Provide the [x, y] coordinate of the cell's center where the given text is located.  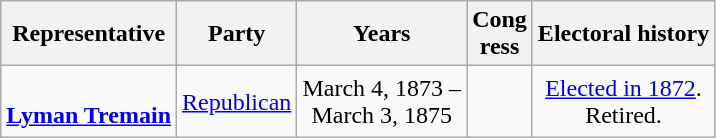
Years [382, 34]
Party [237, 34]
Republican [237, 102]
Congress [500, 34]
Representative [89, 34]
Lyman Tremain [89, 102]
Elected in 1872.Retired. [623, 102]
March 4, 1873 –March 3, 1875 [382, 102]
Electoral history [623, 34]
